Detect which cell encompasses the target text, then output its (x, y) center coordinate. 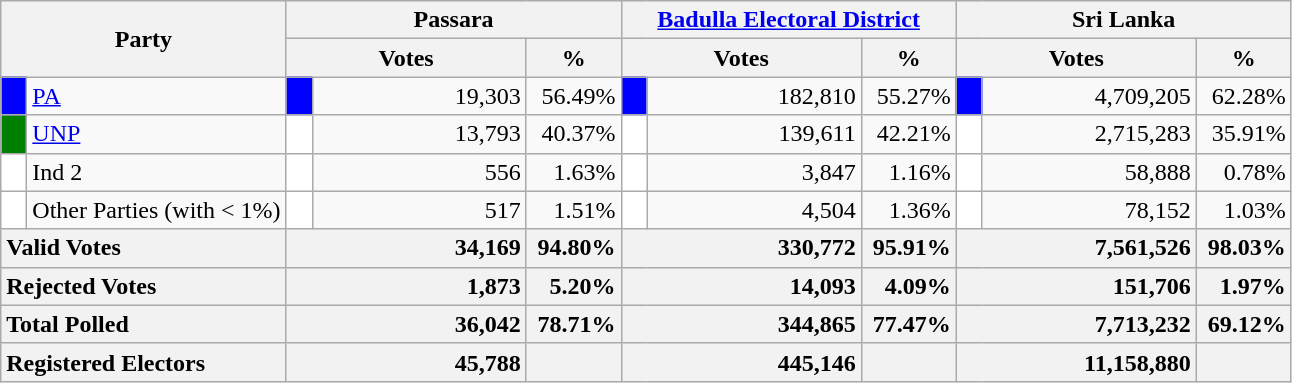
36,042 (406, 324)
13,793 (419, 134)
1.51% (574, 210)
77.47% (908, 324)
Passara (454, 20)
78.71% (574, 324)
4,504 (754, 210)
19,303 (419, 96)
78,152 (1089, 210)
58,888 (1089, 172)
1,873 (406, 286)
34,169 (406, 248)
1.63% (574, 172)
Party (144, 39)
3,847 (754, 172)
2,715,283 (1089, 134)
95.91% (908, 248)
11,158,880 (1076, 362)
PA (156, 96)
Other Parties (with < 1%) (156, 210)
Registered Electors (144, 362)
4.09% (908, 286)
55.27% (908, 96)
1.97% (1244, 286)
517 (419, 210)
1.03% (1244, 210)
45,788 (406, 362)
Valid Votes (144, 248)
42.21% (908, 134)
40.37% (574, 134)
Ind 2 (156, 172)
Badulla Electoral District (788, 20)
69.12% (1244, 324)
1.36% (908, 210)
62.28% (1244, 96)
151,706 (1076, 286)
98.03% (1244, 248)
5.20% (574, 286)
94.80% (574, 248)
14,093 (741, 286)
Rejected Votes (144, 286)
139,611 (754, 134)
Total Polled (144, 324)
556 (419, 172)
344,865 (741, 324)
35.91% (1244, 134)
56.49% (574, 96)
UNP (156, 134)
Sri Lanka (1124, 20)
445,146 (741, 362)
4,709,205 (1089, 96)
1.16% (908, 172)
182,810 (754, 96)
7,561,526 (1076, 248)
7,713,232 (1076, 324)
330,772 (741, 248)
0.78% (1244, 172)
